Capture the cell that displays the provided text and extract its [x, y] central coordinate. 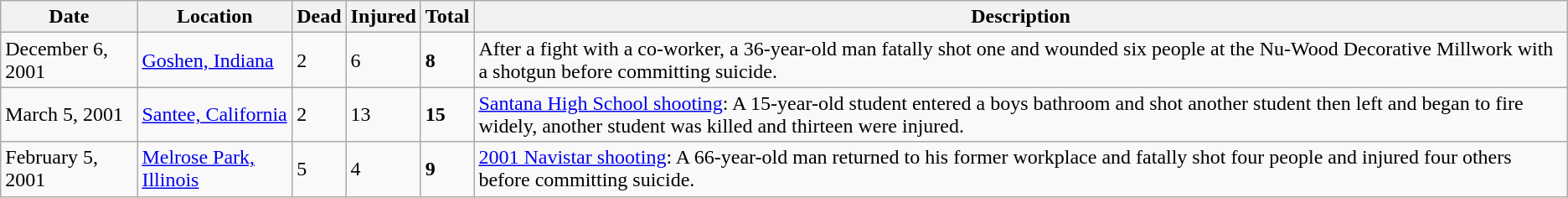
Description [1020, 17]
Injured [384, 17]
Dead [319, 17]
6 [384, 60]
December 6, 2001 [69, 60]
Santee, California [214, 114]
15 [447, 114]
Date [69, 17]
5 [319, 169]
8 [447, 60]
Total [447, 17]
Location [214, 17]
9 [447, 169]
4 [384, 169]
13 [384, 114]
Goshen, Indiana [214, 60]
Melrose Park, Illinois [214, 169]
February 5, 2001 [69, 169]
March 5, 2001 [69, 114]
